Pinpoint the cell where the given text exists, returning its [X, Y] midpoint coordinate. 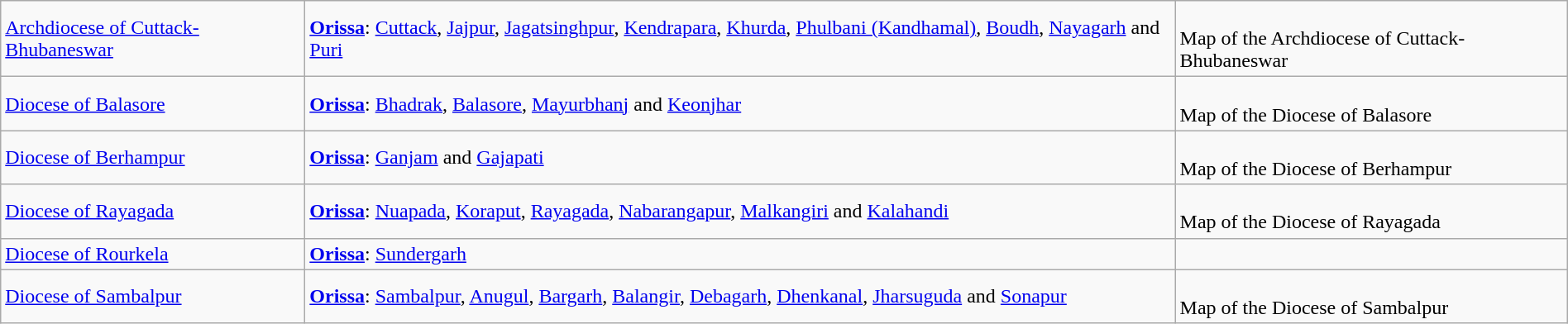
Orissa: Bhadrak, Balasore, Mayurbhanj and Keonjhar [740, 104]
Orissa: Ganjam and Gajapati [740, 157]
Orissa: Sundergarh [740, 254]
Diocese of Balasore [153, 104]
Orissa: Sambalpur, Anugul, Bargarh, Balangir, Debagarh, Dhenkanal, Jharsuguda and Sonapur [740, 296]
Orissa: Nuapada, Koraput, Rayagada, Nabarangapur, Malkangiri and Kalahandi [740, 212]
Diocese of Sambalpur [153, 296]
Archdiocese of Cuttack-Bhubaneswar [153, 39]
Map of the Archdiocese of Cuttack-Bhubaneswar [1371, 39]
Map of the Diocese of Balasore [1371, 104]
Map of the Diocese of Sambalpur [1371, 296]
Diocese of Rourkela [153, 254]
Map of the Diocese of Berhampur [1371, 157]
Diocese of Berhampur [153, 157]
Diocese of Rayagada [153, 212]
Map of the Diocese of Rayagada [1371, 212]
Orissa: Cuttack, Jajpur, Jagatsinghpur, Kendrapara, Khurda, Phulbani (Kandhamal), Boudh, Nayagarh and Puri [740, 39]
